Find where the given text appears and provide that cell's center as [X, Y] coordinate. 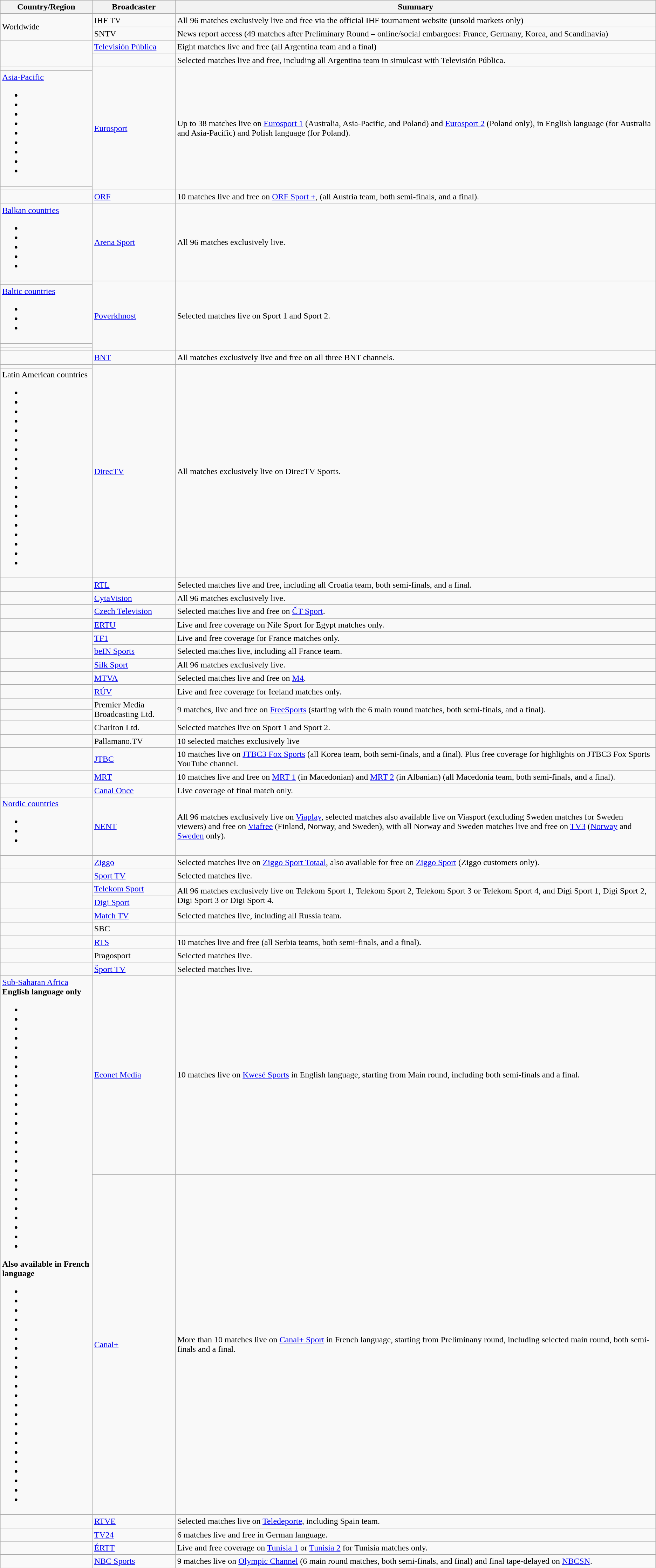
All matches exclusively live and free on all three BNT channels. [416, 358]
Eight matches live and free (all Argentina team and a final) [416, 47]
Balkan countries [46, 242]
Latin American countries [46, 473]
Selected matches live and free, including all Argentina team in simulcast with Televisión Pública. [416, 60]
Selected matches live on Ziggo Sport Totaal, also available for free on Ziggo Sport (Ziggo customers only). [416, 862]
10 matches live and free on ORF Sport +, (all Austria team, both semi-finals, and a final). [416, 197]
Selected matches live, including all Russia team. [416, 916]
Live and free coverage on Nile Sport for Egypt matches only. [416, 625]
10 matches live and free (all Serbia teams, both semi-finals, and a final). [416, 942]
Sport TV [134, 876]
Šport TV [134, 969]
Silk Sport [134, 665]
Selected matches live and free on ČT Sport. [416, 611]
Poverkhnost [134, 316]
Selected matches live and free on M4. [416, 678]
ÉRTT [134, 1548]
DirecTV [134, 471]
ERTU [134, 625]
Selected matches live on Teledeporte, including Spain team. [416, 1521]
Baltic countries [46, 314]
Canal+ [134, 1344]
9 matches live on Olympic Channel (6 main round matches, both semi-finals, and final) and final tape-delayed on NBCSN. [416, 1561]
Summary [416, 7]
Sub-Saharan AfricaEnglish language onlyAlso available in French language [46, 1245]
Premier Media Broadcasting Ltd. [134, 709]
Eurosport [134, 128]
Czech Television [134, 611]
Live and free coverage on Tunisia 1 or Tunisia 2 for Tunisia matches only. [416, 1548]
10 matches live on Kwesé Sports in English language, starting from Main round, including both semi-finals and a final. [416, 1075]
Pallamano.TV [134, 741]
All matches exclusively live on DirecTV Sports. [416, 471]
BNT [134, 358]
6 matches live and free in German language. [416, 1534]
MRT [134, 777]
beIN Sports [134, 651]
TV24 [134, 1534]
Arena Sport [134, 242]
RTL [134, 585]
Country/Region [46, 7]
Econet Media [134, 1075]
SBC [134, 929]
MTVA [134, 678]
IHF TV [134, 20]
Broadcaster [134, 7]
Charlton Ltd. [134, 727]
SNTV [134, 34]
News report access (49 matches after Preliminary Round – online/social embargoes: France, Germany, Korea, and Scandinavia) [416, 34]
Digi Sport [134, 902]
TF1 [134, 638]
Live coverage of final match only. [416, 790]
10 matches live and free on MRT 1 (in Macedonian) and MRT 2 (in Albanian) (all Macedonia team, both semi-finals, and a final). [416, 777]
Live and free coverage for Iceland matches only. [416, 691]
Televisión Pública [134, 47]
RTVE [134, 1521]
All 96 matches exclusively live and free via the official IHF tournament website (unsold markets only) [416, 20]
Selected matches live and free, including all Croatia team, both semi-finals, and a final. [416, 585]
NBC Sports [134, 1561]
Canal Once [134, 790]
Telekom Sport [134, 889]
Selected matches live, including all France team. [416, 651]
Match TV [134, 916]
Nordic countries [46, 826]
Ziggo [134, 862]
JTBC [134, 759]
Worldwide [46, 27]
Pragosport [134, 956]
Live and free coverage for France matches only. [416, 638]
NENT [134, 826]
RÚV [134, 691]
RTS [134, 942]
CytaVision [134, 598]
Asia-Pacific [46, 128]
ORF [134, 197]
9 matches, live and free on FreeSports (starting with the 6 main round matches, both semi-finals, and a final). [416, 709]
10 selected matches exclusively live [416, 741]
